Determine the [x, y] coordinate at the center of the cell enclosing the given text.  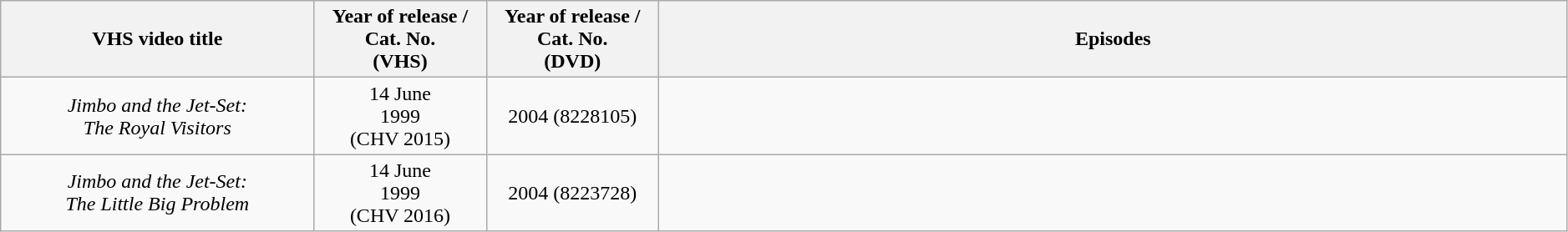
Year of release /Cat. No.(DVD) [572, 39]
14 June1999(CHV 2016) [400, 193]
14 June1999(CHV 2015) [400, 116]
Jimbo and the Jet-Set:The Little Big Problem [157, 193]
2004 (8223728) [572, 193]
VHS video title [157, 39]
Jimbo and the Jet-Set:The Royal Visitors [157, 116]
Episodes [1113, 39]
Year of release /Cat. No.(VHS) [400, 39]
2004 (8228105) [572, 116]
